Return [x, y] of the center of cell containing provided text 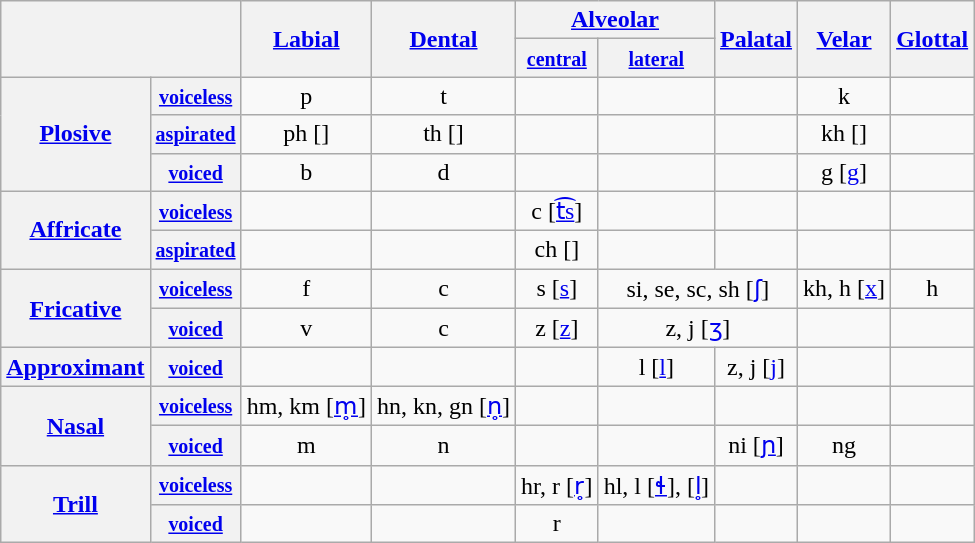
c [t͡s] [558, 211]
k [844, 96]
s [s] [558, 289]
m [306, 445]
z, j [j] [756, 367]
Fricative [76, 308]
kh, h [x] [844, 289]
n [444, 445]
si, se, sc, sh [ʃ] [698, 289]
lateral [656, 58]
Dental [444, 39]
hm, km [m̥] [306, 406]
p [306, 96]
d [444, 172]
hl, l [ɬ], [l̥] [656, 485]
th [] [444, 134]
v [306, 328]
Nasal [76, 426]
ng [844, 445]
Trill [76, 504]
g [g] [844, 172]
central [558, 58]
z [z] [558, 328]
ch [] [558, 250]
Glottal [932, 39]
t [444, 96]
hr, r [r̥] [558, 485]
z, j [ʒ] [698, 328]
Affricate [76, 230]
kh [] [844, 134]
Velar [844, 39]
Alveolar [616, 20]
Palatal [756, 39]
h [932, 289]
r [558, 524]
Approximant [76, 367]
ni [ɲ] [756, 445]
Labial [306, 39]
l [l] [656, 367]
b [306, 172]
Plosive [76, 134]
f [306, 289]
ph [] [306, 134]
hn, kn, gn [n̥] [444, 406]
